Pinpoint the cell where the given text exists, returning its [x, y] midpoint coordinate. 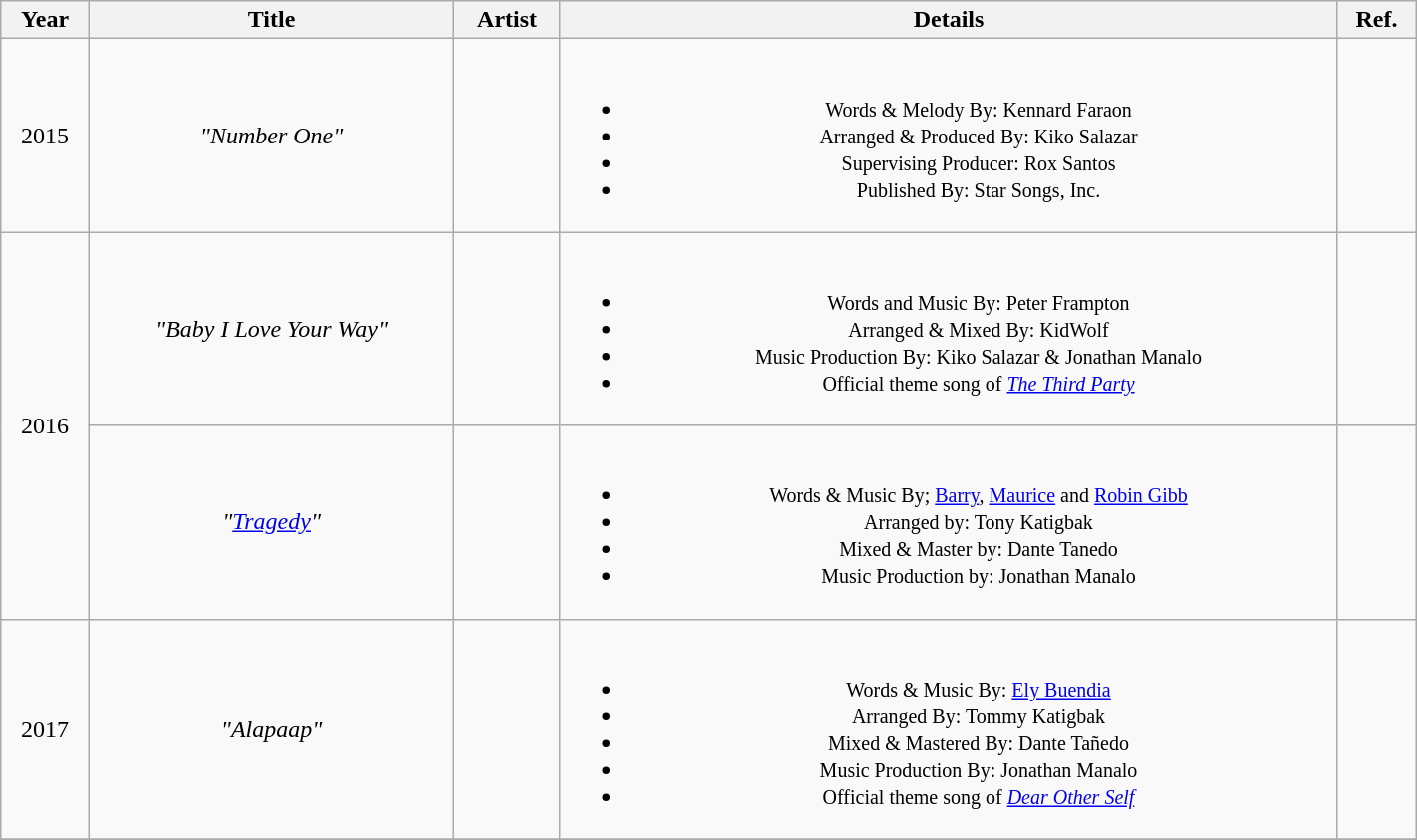
2017 [46, 729]
Words & Melody By: Kennard FaraonArranged & Produced By: Kiko SalazarSupervising Producer: Rox SantosPublished By: Star Songs, Inc. [949, 136]
Details [949, 20]
"Tragedy" [271, 522]
2016 [46, 425]
"Alapaap" [271, 729]
Ref. [1377, 20]
Year [46, 20]
Words & Music By; Barry, Maurice and Robin GibbArranged by: Tony KatigbakMixed & Master by: Dante TanedoMusic Production by: Jonathan Manalo [949, 522]
"Number One" [271, 136]
Artist [508, 20]
2015 [46, 136]
Title [271, 20]
"Baby I Love Your Way" [271, 329]
